Extract the [x, y] coordinate from the center of the cell holding the provided text.  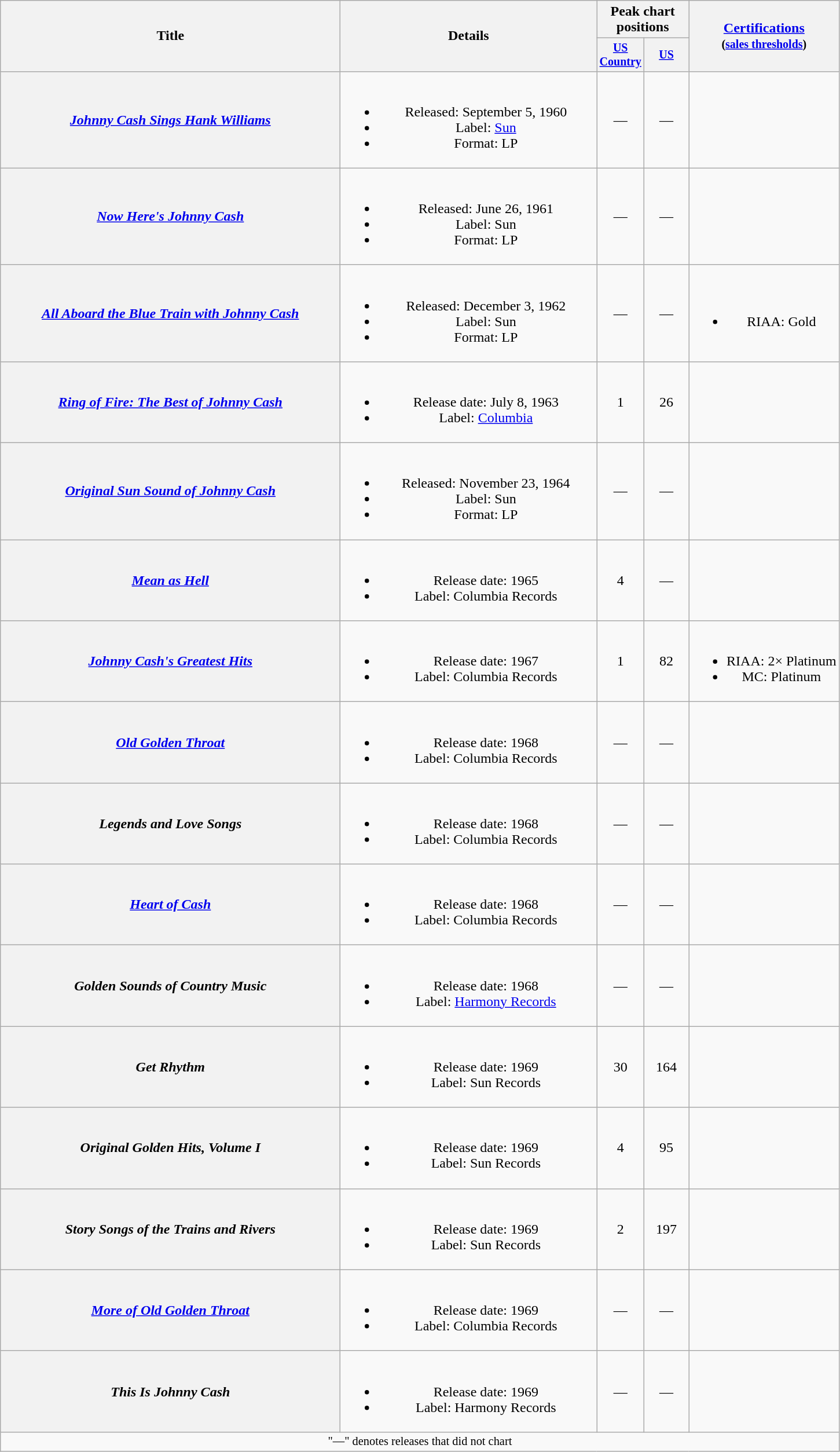
Release date: July 8, 1963Label: Columbia [469, 402]
Released: November 23, 1964Label: SunFormat: LP [469, 491]
Mean as Hell [170, 580]
197 [667, 1229]
Certifications(sales thresholds) [764, 36]
"—" denotes releases that did not chart [420, 1442]
82 [667, 661]
Heart of Cash [170, 905]
Get Rhythm [170, 1067]
Original Sun Sound of Johnny Cash [170, 491]
Release date: 1968Label: Harmony Records [469, 986]
Release date: 1967Label: Columbia Records [469, 661]
Golden Sounds of Country Music [170, 986]
Johnny Cash Sings Hank Williams [170, 119]
Release date: 1969Label: Harmony Records [469, 1391]
Release date: 1965Label: Columbia Records [469, 580]
Released: December 3, 1962Label: SunFormat: LP [469, 313]
Title [170, 36]
Original Golden Hits, Volume I [170, 1148]
This Is Johnny Cash [170, 1391]
Released: June 26, 1961Label: SunFormat: LP [469, 217]
30 [621, 1067]
2 [621, 1229]
Released: September 5, 1960Label: SunFormat: LP [469, 119]
Ring of Fire: The Best of Johnny Cash [170, 402]
Old Golden Throat [170, 743]
All Aboard the Blue Train with Johnny Cash [170, 313]
US [667, 54]
Details [469, 36]
Legends and Love Songs [170, 824]
Story Songs of the Trains and Rivers [170, 1229]
RIAA: 2× PlatinumMC: Platinum [764, 661]
Now Here's Johnny Cash [170, 217]
26 [667, 402]
More of Old Golden Throat [170, 1310]
164 [667, 1067]
Release date: 1969Label: Columbia Records [469, 1310]
Johnny Cash's Greatest Hits [170, 661]
95 [667, 1148]
RIAA: Gold [764, 313]
US Country [621, 54]
Peak chartpositions [643, 20]
